Scan for the cell matching the given text and deliver its (X, Y) coordinate at center. 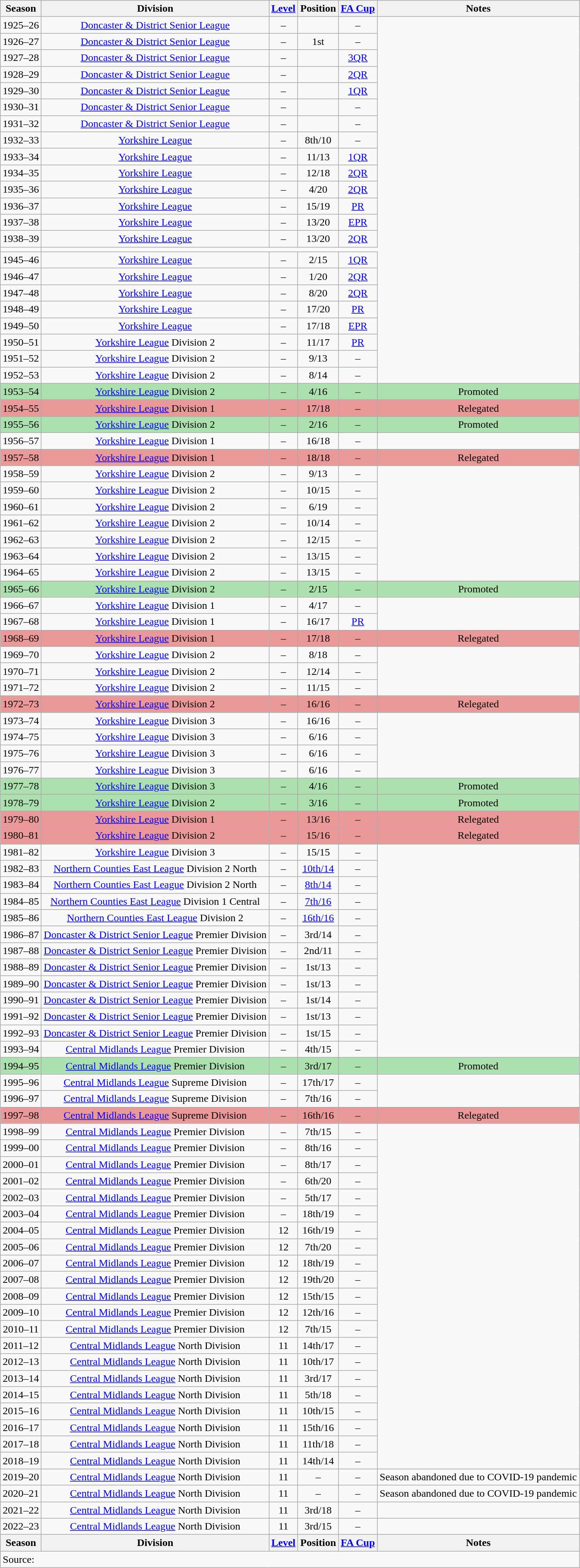
1963–64 (21, 556)
6th/20 (318, 1181)
3rd/18 (318, 1510)
1932–33 (21, 140)
1938–39 (21, 239)
1954–55 (21, 408)
1949–50 (21, 326)
1996–97 (21, 1099)
3/16 (318, 803)
15/19 (318, 206)
1926–27 (21, 41)
8/14 (318, 375)
1951–52 (21, 359)
1945–46 (21, 260)
10th/14 (318, 868)
2012–13 (21, 1362)
2000–01 (21, 1164)
1998–99 (21, 1132)
5th/18 (318, 1395)
1935–36 (21, 189)
Source: (290, 1559)
1973–74 (21, 720)
1984–85 (21, 901)
1929–30 (21, 91)
2009–10 (21, 1313)
1953–54 (21, 391)
8th/14 (318, 885)
1975–76 (21, 754)
10th/17 (318, 1362)
2/16 (318, 424)
2005–06 (21, 1247)
1985–86 (21, 918)
1980–81 (21, 836)
2022–23 (21, 1527)
10/14 (318, 523)
2016–17 (21, 1428)
1997–98 (21, 1115)
15th/16 (318, 1428)
1971–72 (21, 687)
8th/17 (318, 1164)
1st/15 (318, 1033)
3rd/15 (318, 1527)
1987–88 (21, 951)
1960–61 (21, 507)
8th/10 (318, 140)
2010–11 (21, 1329)
2001–02 (21, 1181)
1994–95 (21, 1066)
1993–94 (21, 1050)
12th/16 (318, 1313)
10th/15 (318, 1411)
2007–08 (21, 1280)
1972–73 (21, 704)
3QR (358, 58)
4/20 (318, 189)
1/20 (318, 277)
1967–68 (21, 622)
2015–16 (21, 1411)
17th/17 (318, 1082)
1977–78 (21, 786)
15th/15 (318, 1296)
1966–67 (21, 605)
1934–35 (21, 173)
1964–65 (21, 572)
2017–18 (21, 1444)
15/15 (318, 852)
1988–89 (21, 967)
1965–66 (21, 589)
11/13 (318, 156)
2002–03 (21, 1197)
5th/17 (318, 1197)
2006–07 (21, 1263)
2003–04 (21, 1214)
1999–00 (21, 1148)
1937–38 (21, 223)
6/19 (318, 507)
1961–62 (21, 523)
1970–71 (21, 671)
1983–84 (21, 885)
10/15 (318, 490)
12/14 (318, 671)
1928–29 (21, 74)
2020–21 (21, 1493)
2013–14 (21, 1378)
1952–53 (21, 375)
15/16 (318, 836)
8/18 (318, 655)
1968–69 (21, 638)
1925–26 (21, 25)
2019–20 (21, 1477)
1995–96 (21, 1082)
11th/18 (318, 1444)
1990–91 (21, 1000)
11/17 (318, 342)
1957–58 (21, 458)
1982–83 (21, 868)
1974–75 (21, 737)
1947–48 (21, 293)
2014–15 (21, 1395)
17/20 (318, 309)
1978–79 (21, 803)
11/15 (318, 687)
14th/14 (318, 1460)
1st/14 (318, 1000)
3rd/14 (318, 934)
1962–63 (21, 540)
2021–22 (21, 1510)
7th/20 (318, 1247)
1979–80 (21, 819)
12/15 (318, 540)
2nd/11 (318, 951)
19th/20 (318, 1280)
1989–90 (21, 984)
1986–87 (21, 934)
Northern Counties East League Division 2 (155, 918)
1969–70 (21, 655)
1959–60 (21, 490)
1930–31 (21, 107)
2008–09 (21, 1296)
1936–37 (21, 206)
2018–19 (21, 1460)
16/18 (318, 441)
13/16 (318, 819)
16th/19 (318, 1230)
1931–32 (21, 124)
4th/15 (318, 1050)
1955–56 (21, 424)
1927–28 (21, 58)
12/18 (318, 173)
14th/17 (318, 1345)
1948–49 (21, 309)
2011–12 (21, 1345)
18/18 (318, 458)
1958–59 (21, 474)
2004–05 (21, 1230)
1950–51 (21, 342)
1991–92 (21, 1017)
8th/16 (318, 1148)
1st (318, 41)
4/17 (318, 605)
1976–77 (21, 770)
Northern Counties East League Division 1 Central (155, 901)
1956–57 (21, 441)
1992–93 (21, 1033)
8/20 (318, 293)
1981–82 (21, 852)
1933–34 (21, 156)
1946–47 (21, 277)
16/17 (318, 622)
